Extract the [X, Y] coordinate from the center of the cell holding the provided text.  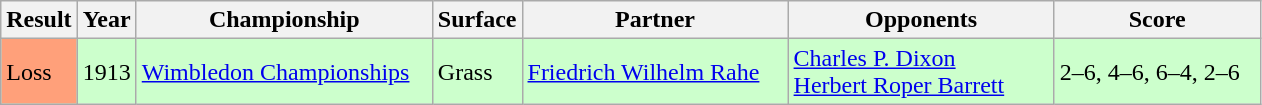
2–6, 4–6, 6–4, 2–6 [1157, 72]
Result [39, 20]
Score [1157, 20]
Friedrich Wilhelm Rahe [655, 72]
Loss [39, 72]
Wimbledon Championships [284, 72]
Surface [477, 20]
Charles P. Dixon Herbert Roper Barrett [921, 72]
1913 [106, 72]
Year [106, 20]
Partner [655, 20]
Championship [284, 20]
Grass [477, 72]
Opponents [921, 20]
